For the text-containing cell, return its midpoint in [x, y] coordinate format. 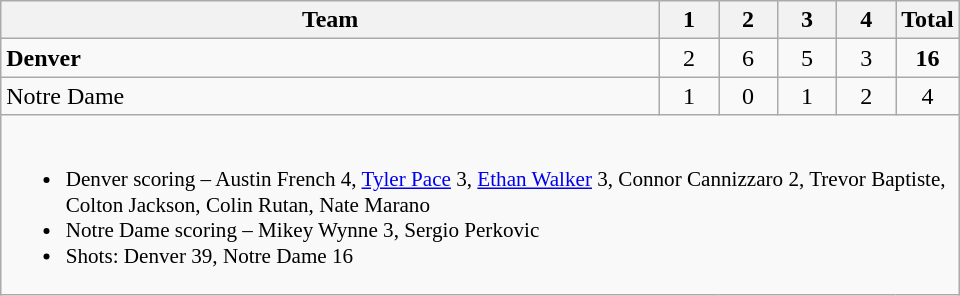
Total [928, 20]
0 [748, 96]
Team [330, 20]
Denver [330, 58]
5 [808, 58]
6 [748, 58]
Notre Dame [330, 96]
16 [928, 58]
